Extract the [x, y] coordinate from the center of the cell holding the provided text.  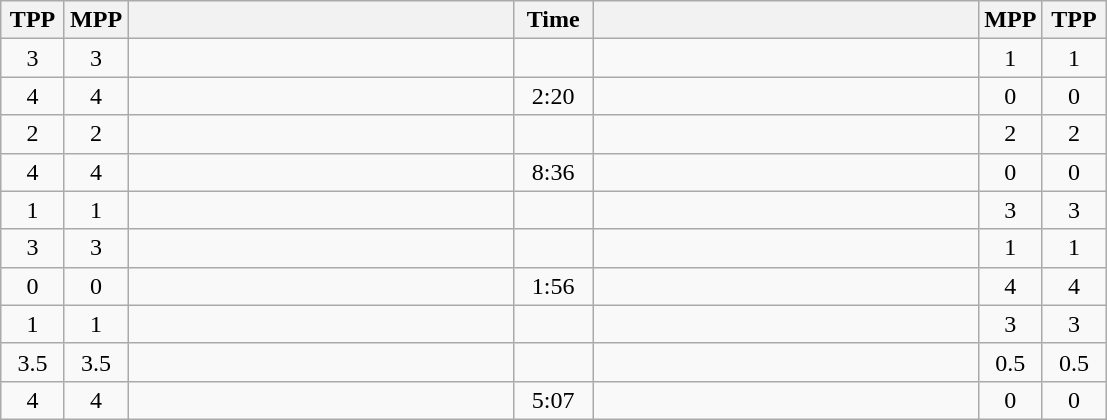
2:20 [554, 96]
5:07 [554, 400]
Time [554, 20]
1:56 [554, 286]
8:36 [554, 172]
